Find where the given text appears and provide that cell's center as (x, y) coordinate. 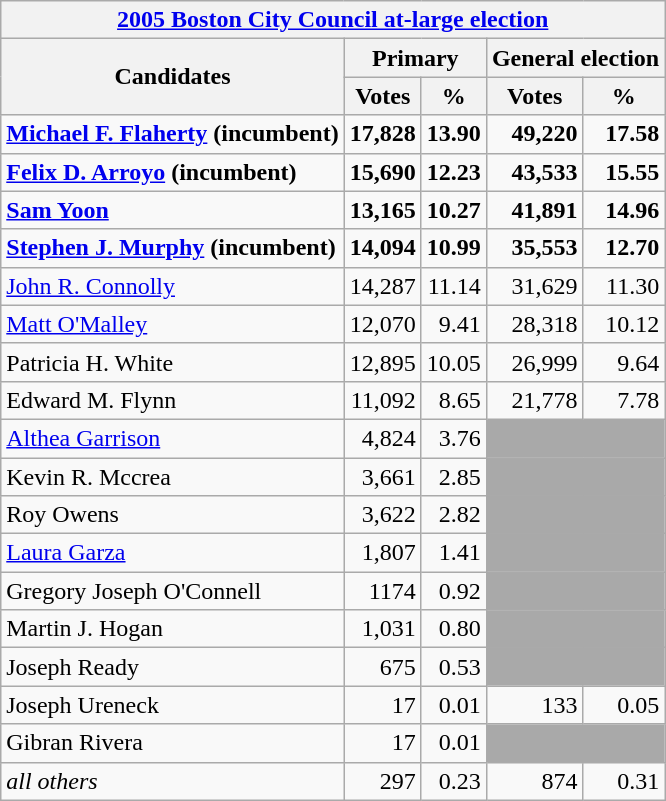
10.27 (454, 210)
12.23 (454, 172)
Roy Owens (172, 515)
0.05 (624, 705)
Joseph Ureneck (172, 705)
9.64 (624, 362)
10.99 (454, 248)
26,999 (534, 362)
Laura Garza (172, 553)
0.23 (454, 781)
Joseph Ready (172, 667)
14.96 (624, 210)
2005 Boston City Council at-large election (333, 20)
1,031 (382, 629)
Edward M. Flynn (172, 400)
Sam Yoon (172, 210)
9.41 (454, 324)
15,690 (382, 172)
11,092 (382, 400)
1,807 (382, 553)
2.85 (454, 477)
12.70 (624, 248)
43,533 (534, 172)
Michael F. Flaherty (incumbent) (172, 134)
14,287 (382, 286)
Primary (415, 58)
874 (534, 781)
15.55 (624, 172)
133 (534, 705)
0.31 (624, 781)
Matt O'Malley (172, 324)
0.80 (454, 629)
11.14 (454, 286)
0.53 (454, 667)
John R. Connolly (172, 286)
675 (382, 667)
17.58 (624, 134)
Kevin R. Mccrea (172, 477)
11.30 (624, 286)
7.78 (624, 400)
13,165 (382, 210)
12,070 (382, 324)
8.65 (454, 400)
0.92 (454, 591)
Martin J. Hogan (172, 629)
297 (382, 781)
Althea Garrison (172, 438)
21,778 (534, 400)
all others (172, 781)
Felix D. Arroyo (incumbent) (172, 172)
Gregory Joseph O'Connell (172, 591)
Candidates (172, 77)
Gibran Rivera (172, 743)
10.05 (454, 362)
2.82 (454, 515)
3,661 (382, 477)
13.90 (454, 134)
28,318 (534, 324)
Stephen J. Murphy (incumbent) (172, 248)
1.41 (454, 553)
10.12 (624, 324)
35,553 (534, 248)
1174 (382, 591)
General election (575, 58)
41,891 (534, 210)
14,094 (382, 248)
4,824 (382, 438)
17,828 (382, 134)
3.76 (454, 438)
31,629 (534, 286)
12,895 (382, 362)
3,622 (382, 515)
Patricia H. White (172, 362)
49,220 (534, 134)
